Capture the cell that displays the provided text and extract its (X, Y) central coordinate. 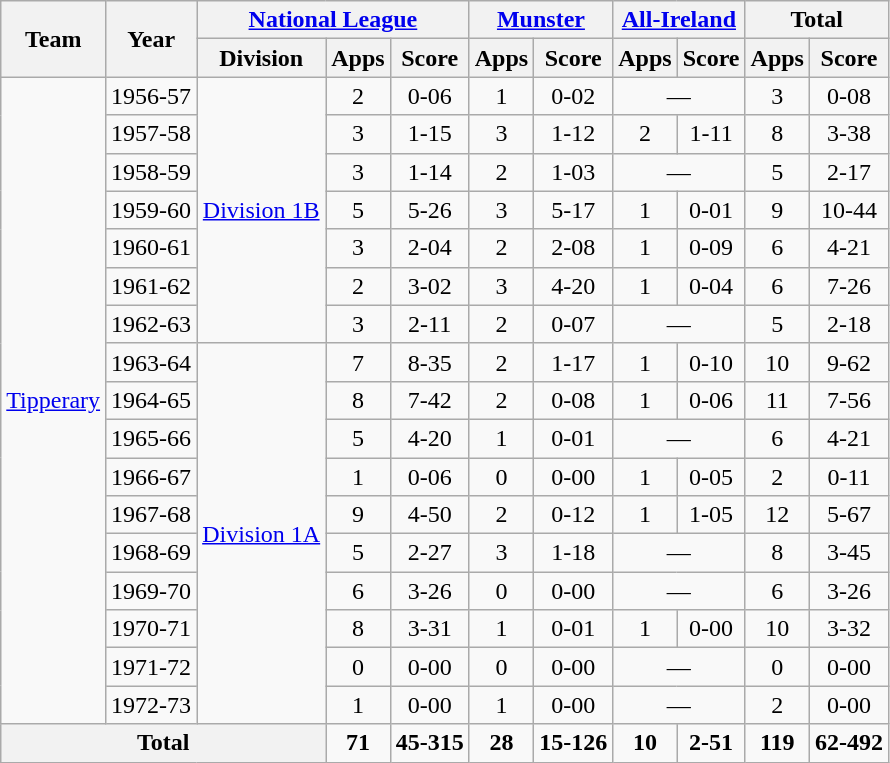
2-04 (430, 248)
1-14 (430, 172)
1969-70 (152, 591)
0-02 (574, 96)
62-492 (848, 743)
1970-71 (152, 629)
1967-68 (152, 515)
Year (152, 39)
1-15 (430, 134)
2-51 (711, 743)
1966-67 (152, 477)
Division 1B (262, 210)
3-32 (848, 629)
1971-72 (152, 667)
All-Ireland (679, 20)
1960-61 (152, 248)
2-08 (574, 248)
7-42 (430, 400)
7-56 (848, 400)
3-02 (430, 286)
0-09 (711, 248)
1956-57 (152, 96)
1-11 (711, 134)
3-45 (848, 553)
9-62 (848, 362)
2-18 (848, 324)
National League (334, 20)
8-35 (430, 362)
1964-65 (152, 400)
1963-64 (152, 362)
119 (777, 743)
Tipperary (54, 400)
1965-66 (152, 438)
Division (262, 58)
1961-62 (152, 286)
Team (54, 39)
0-04 (711, 286)
0-07 (574, 324)
3-38 (848, 134)
5-67 (848, 515)
0-05 (711, 477)
1962-63 (152, 324)
1-18 (574, 553)
15-126 (574, 743)
1959-60 (152, 210)
1-05 (711, 515)
1-12 (574, 134)
1-03 (574, 172)
1957-58 (152, 134)
5-26 (430, 210)
Munster (540, 20)
5-17 (574, 210)
1972-73 (152, 705)
3-31 (430, 629)
1968-69 (152, 553)
0-11 (848, 477)
11 (777, 400)
10-44 (848, 210)
0-12 (574, 515)
1-17 (574, 362)
Division 1A (262, 534)
7 (358, 362)
0-10 (711, 362)
2-27 (430, 553)
71 (358, 743)
45-315 (430, 743)
1958-59 (152, 172)
7-26 (848, 286)
2-17 (848, 172)
12 (777, 515)
2-11 (430, 324)
28 (501, 743)
4-50 (430, 515)
